Extract the (X, Y) coordinate from the center of the cell holding the provided text.  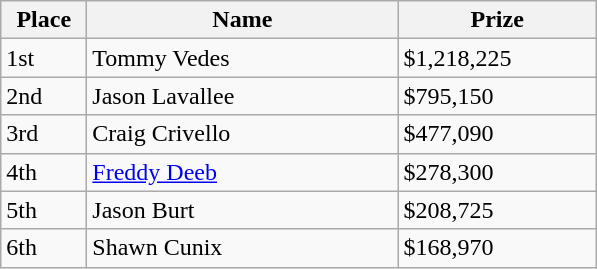
2nd (44, 96)
4th (44, 172)
Tommy Vedes (242, 58)
$477,090 (498, 134)
3rd (44, 134)
Craig Crivello (242, 134)
Freddy Deeb (242, 172)
Name (242, 20)
$208,725 (498, 210)
6th (44, 248)
$1,218,225 (498, 58)
Place (44, 20)
5th (44, 210)
Jason Burt (242, 210)
Shawn Cunix (242, 248)
$795,150 (498, 96)
$168,970 (498, 248)
$278,300 (498, 172)
Prize (498, 20)
1st (44, 58)
Jason Lavallee (242, 96)
